Pinpoint the cell where the given text exists, returning its (X, Y) midpoint coordinate. 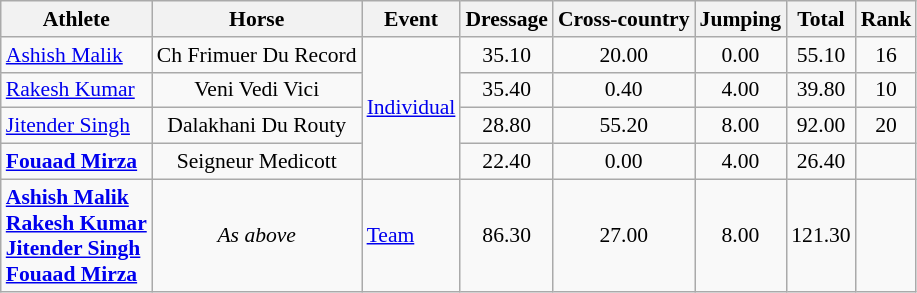
Team (412, 235)
Seigneur Medicott (257, 162)
Ashish Malik (76, 55)
0.40 (624, 90)
Jitender Singh (76, 126)
Ch Frimuer Du Record (257, 55)
Horse (257, 19)
Rakesh Kumar (76, 90)
35.10 (506, 55)
Athlete (76, 19)
22.40 (506, 162)
Event (412, 19)
Individual (412, 108)
27.00 (624, 235)
20.00 (624, 55)
Rank (886, 19)
10 (886, 90)
Fouaad Mirza (76, 162)
121.30 (820, 235)
39.80 (820, 90)
Cross-country (624, 19)
As above (257, 235)
Dressage (506, 19)
28.80 (506, 126)
Jumping (741, 19)
Dalakhani Du Routy (257, 126)
86.30 (506, 235)
92.00 (820, 126)
Veni Vedi Vici (257, 90)
16 (886, 55)
Ashish MalikRakesh KumarJitender SinghFouaad Mirza (76, 235)
26.40 (820, 162)
35.40 (506, 90)
55.20 (624, 126)
Total (820, 19)
55.10 (820, 55)
20 (886, 126)
